Return the [X, Y] coordinate for the center point of the cell that contains the specified text.  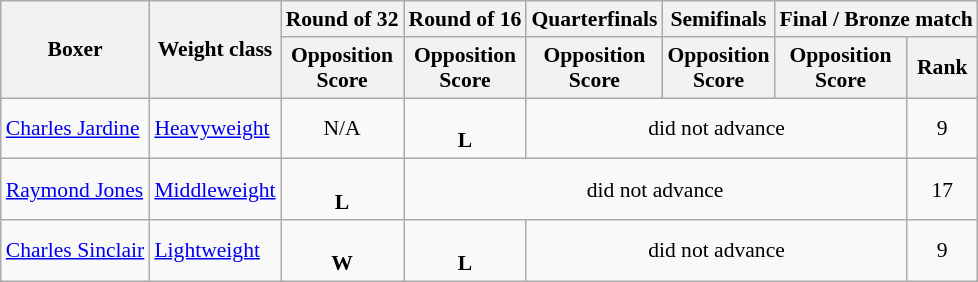
N/A [342, 128]
Raymond Jones [76, 190]
Round of 16 [466, 19]
Rank [942, 68]
17 [942, 190]
W [342, 250]
Weight class [214, 50]
Middleweight [214, 190]
Semifinals [718, 19]
Final / Bronze match [876, 19]
Charles Sinclair [76, 250]
Heavyweight [214, 128]
Boxer [76, 50]
Round of 32 [342, 19]
Charles Jardine [76, 128]
Quarterfinals [594, 19]
Lightweight [214, 250]
